From the cell containing the given text, extract its center point as [x, y] coordinate. 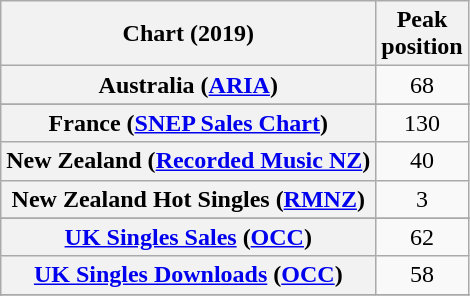
62 [422, 237]
130 [422, 123]
New Zealand (Recorded Music NZ) [188, 161]
New Zealand Hot Singles (RMNZ) [188, 199]
3 [422, 199]
Chart (2019) [188, 34]
Australia (ARIA) [188, 85]
France (SNEP Sales Chart) [188, 123]
58 [422, 275]
40 [422, 161]
UK Singles Downloads (OCC) [188, 275]
68 [422, 85]
Peakposition [422, 34]
UK Singles Sales (OCC) [188, 237]
